Return [x, y] of the center of cell containing provided text 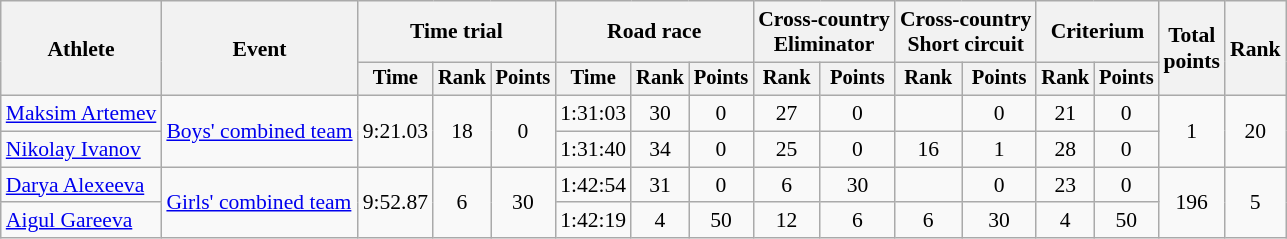
Girls' combined team [259, 202]
Totalpoints [1192, 48]
Event [259, 48]
Road race [654, 32]
18 [462, 132]
9:52.87 [396, 202]
20 [1256, 132]
1:42:54 [593, 185]
23 [1065, 185]
Cross-countryEliminator [824, 32]
Maksim Artemev [82, 114]
21 [1065, 114]
34 [660, 150]
25 [786, 150]
12 [786, 221]
Darya Alexeeva [82, 185]
196 [1192, 202]
Boys' combined team [259, 132]
16 [928, 150]
Aigul Gareeva [82, 221]
Time trial [456, 32]
28 [1065, 150]
Cross-countryShort circuit [966, 32]
1:31:03 [593, 114]
1:42:19 [593, 221]
31 [660, 185]
27 [786, 114]
Athlete [82, 48]
Criterium [1097, 32]
1:31:40 [593, 150]
9:21.03 [396, 132]
5 [1256, 202]
Nikolay Ivanov [82, 150]
